From the cell containing the given text, extract its center point as [x, y] coordinate. 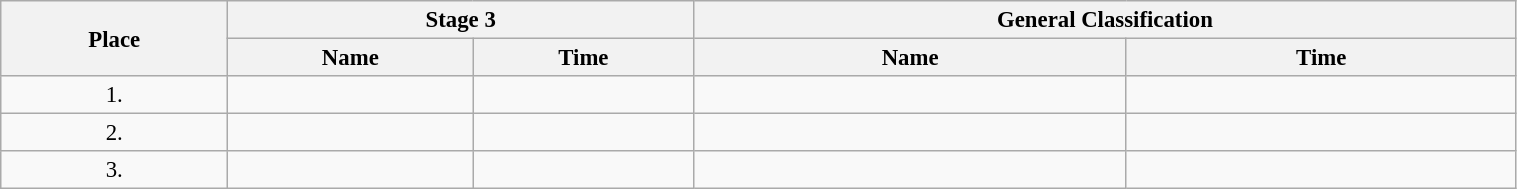
2. [114, 133]
General Classification [1105, 20]
Stage 3 [461, 20]
3. [114, 170]
1. [114, 95]
Place [114, 38]
